Detect which cell encompasses the target text, then output its [X, Y] center coordinate. 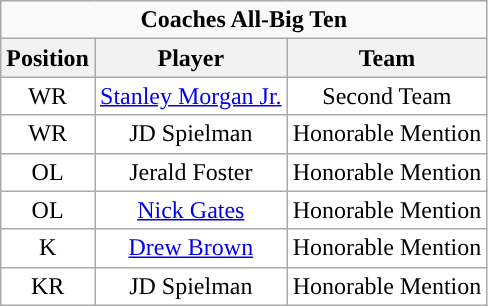
Player [190, 58]
Nick Gates [190, 210]
Stanley Morgan Jr. [190, 96]
Jerald Foster [190, 172]
Second Team [387, 96]
KR [48, 286]
K [48, 248]
Drew Brown [190, 248]
Coaches All-Big Ten [244, 20]
Team [387, 58]
Position [48, 58]
